Return [X, Y] of the center of cell containing provided text 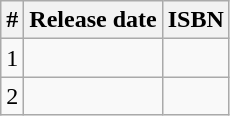
2 [12, 96]
1 [12, 58]
# [12, 20]
ISBN [196, 20]
Release date [93, 20]
